Capture the cell that displays the provided text and extract its [x, y] central coordinate. 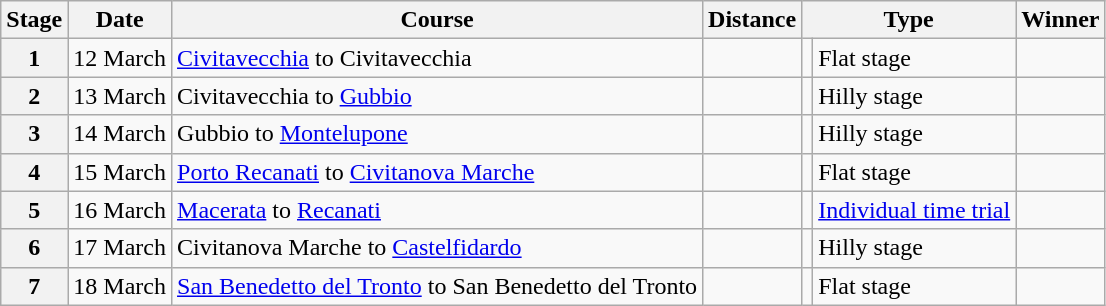
Civitavecchia to Civitavecchia [438, 58]
Macerata to Recanati [438, 210]
Course [438, 20]
3 [34, 134]
Porto Recanati to Civitanova Marche [438, 172]
6 [34, 248]
16 March [120, 210]
14 March [120, 134]
5 [34, 210]
2 [34, 96]
18 March [120, 286]
San Benedetto del Tronto to San Benedetto del Tronto [438, 286]
12 March [120, 58]
13 March [120, 96]
7 [34, 286]
Civitanova Marche to Castelfidardo [438, 248]
Civitavecchia to Gubbio [438, 96]
17 March [120, 248]
Winner [1060, 20]
Date [120, 20]
Distance [752, 20]
15 March [120, 172]
Gubbio to Montelupone [438, 134]
Stage [34, 20]
Individual time trial [914, 210]
4 [34, 172]
Type [909, 20]
1 [34, 58]
